For the text-containing cell, return its midpoint in [X, Y] coordinate format. 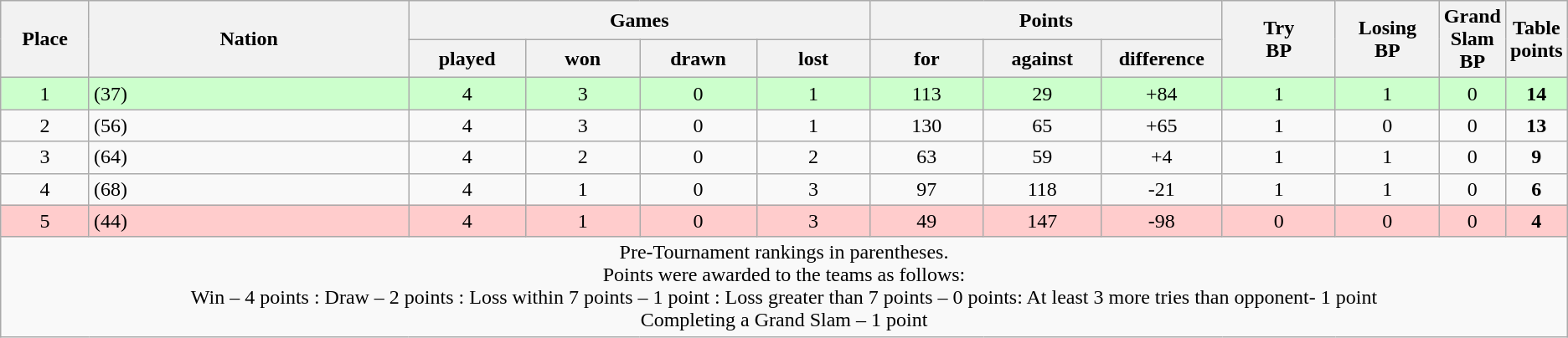
drawn [699, 59]
-98 [1161, 221]
147 [1042, 221]
-21 [1161, 189]
lost [812, 59]
for [926, 59]
difference [1161, 59]
TryBP [1278, 39]
Points [1046, 20]
+4 [1161, 157]
(44) [248, 221]
Games [640, 20]
against [1042, 59]
(64) [248, 157]
Grand SlamBP [1473, 39]
6 [1536, 189]
113 [926, 94]
+65 [1161, 125]
65 [1042, 125]
Tablepoints [1536, 39]
97 [926, 189]
13 [1536, 125]
won [583, 59]
14 [1536, 94]
29 [1042, 94]
Place [45, 39]
49 [926, 221]
59 [1042, 157]
(68) [248, 189]
Nation [248, 39]
118 [1042, 189]
5 [45, 221]
(37) [248, 94]
LosingBP [1387, 39]
130 [926, 125]
(56) [248, 125]
+84 [1161, 94]
played [467, 59]
63 [926, 157]
9 [1536, 157]
